Capture the cell that displays the provided text and extract its (X, Y) central coordinate. 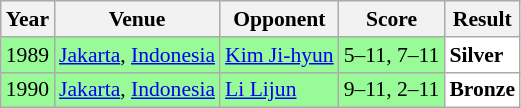
Score (392, 19)
Venue (137, 19)
5–11, 7–11 (392, 55)
Li Lijun (280, 90)
Opponent (280, 19)
Year (28, 19)
1989 (28, 55)
Kim Ji-hyun (280, 55)
Bronze (482, 90)
1990 (28, 90)
Silver (482, 55)
Result (482, 19)
9–11, 2–11 (392, 90)
